Find where the given text appears and provide that cell's center as [x, y] coordinate. 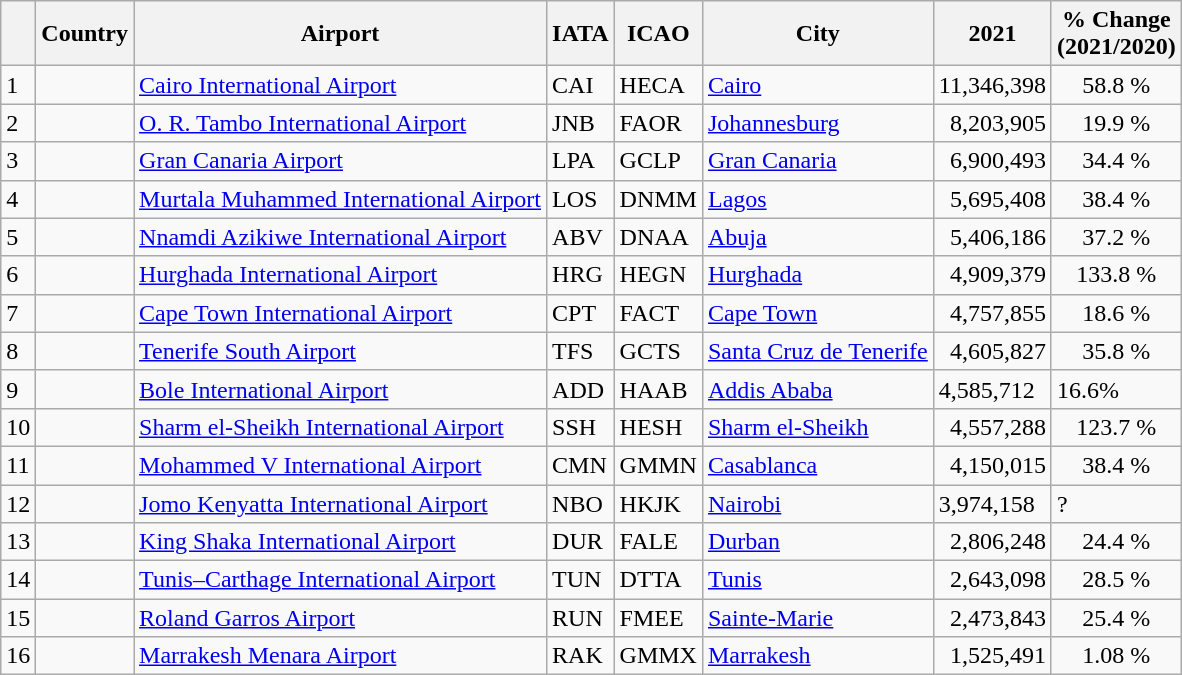
ICAO [658, 34]
35.8 % [1116, 351]
4,757,855 [992, 313]
GMMX [658, 656]
58.8 % [1116, 85]
2021 [992, 34]
HESH [658, 427]
TUN [581, 580]
Lagos [818, 199]
8 [18, 351]
Cairo [818, 85]
HEGN [658, 275]
Abuja [818, 237]
DUR [581, 542]
4,150,015 [992, 465]
37.2 % [1116, 237]
Nairobi [818, 503]
Tunis [818, 580]
10 [18, 427]
13 [18, 542]
Marrakesh Menara Airport [340, 656]
JNB [581, 123]
34.4 % [1116, 161]
HKJK [658, 503]
Hurghada [818, 275]
LPA [581, 161]
GMMN [658, 465]
15 [18, 618]
City [818, 34]
DNMM [658, 199]
GCTS [658, 351]
28.5 % [1116, 580]
24.4 % [1116, 542]
Gran Canaria Airport [340, 161]
2,473,843 [992, 618]
5,695,408 [992, 199]
4,557,288 [992, 427]
4,909,379 [992, 275]
King Shaka International Airport [340, 542]
DTTA [658, 580]
% Change (2021/2020) [1116, 34]
Bole International Airport [340, 389]
HAAB [658, 389]
2,806,248 [992, 542]
RUN [581, 618]
3 [18, 161]
SSH [581, 427]
18.6 % [1116, 313]
Durban [818, 542]
Roland Garros Airport [340, 618]
1 [18, 85]
6,900,493 [992, 161]
1.08 % [1116, 656]
Cape Town [818, 313]
2,643,098 [992, 580]
Jomo Kenyatta International Airport [340, 503]
Tenerife South Airport [340, 351]
2 [18, 123]
Tunis–Carthage International Airport [340, 580]
ABV [581, 237]
Airport [340, 34]
NBO [581, 503]
Mohammed V International Airport [340, 465]
TFS [581, 351]
4,605,827 [992, 351]
4 [18, 199]
Santa Cruz de Tenerife [818, 351]
HRG [581, 275]
Sharm el-Sheikh International Airport [340, 427]
11,346,398 [992, 85]
GCLP [658, 161]
8,203,905 [992, 123]
? [1116, 503]
RAK [581, 656]
HECA [658, 85]
133.8 % [1116, 275]
CAI [581, 85]
14 [18, 580]
3,974,158 [992, 503]
19.9 % [1116, 123]
Johannesburg [818, 123]
Cape Town International Airport [340, 313]
Cairo International Airport [340, 85]
6 [18, 275]
5,406,186 [992, 237]
LOS [581, 199]
Gran Canaria [818, 161]
7 [18, 313]
CPT [581, 313]
FACT [658, 313]
ADD [581, 389]
Hurghada International Airport [340, 275]
Sainte-Marie [818, 618]
Nnamdi Azikiwe International Airport [340, 237]
DNAA [658, 237]
IATA [581, 34]
123.7 % [1116, 427]
Casablanca [818, 465]
CMN [581, 465]
16 [18, 656]
FAOR [658, 123]
11 [18, 465]
Marrakesh [818, 656]
Sharm el-Sheikh [818, 427]
O. R. Tambo International Airport [340, 123]
Addis Ababa [818, 389]
Country [85, 34]
Murtala Muhammed International Airport [340, 199]
FMEE [658, 618]
5 [18, 237]
FALE [658, 542]
9 [18, 389]
4,585,712 [992, 389]
25.4 % [1116, 618]
12 [18, 503]
16.6% [1116, 389]
1,525,491 [992, 656]
